Return [X, Y] of the center of cell containing provided text 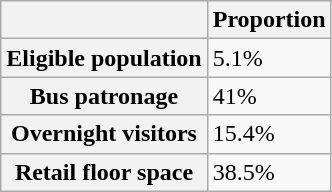
5.1% [269, 58]
15.4% [269, 134]
Retail floor space [104, 172]
Overnight visitors [104, 134]
Eligible population [104, 58]
Proportion [269, 20]
38.5% [269, 172]
Bus patronage [104, 96]
41% [269, 96]
